For the text-containing cell, return its midpoint in (X, Y) coordinate format. 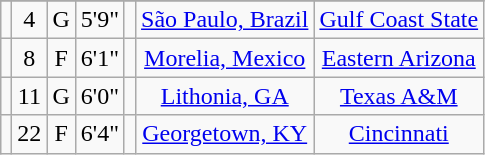
6'4" (100, 134)
8 (30, 58)
Morelia, Mexico (225, 58)
Gulf Coast State (399, 20)
Eastern Arizona (399, 58)
Texas A&M (399, 96)
4 (30, 20)
6'0" (100, 96)
São Paulo, Brazil (225, 20)
11 (30, 96)
22 (30, 134)
6'1" (100, 58)
Lithonia, GA (225, 96)
Cincinnati (399, 134)
5'9" (100, 20)
Georgetown, KY (225, 134)
